Detect which cell encompasses the target text, then output its [x, y] center coordinate. 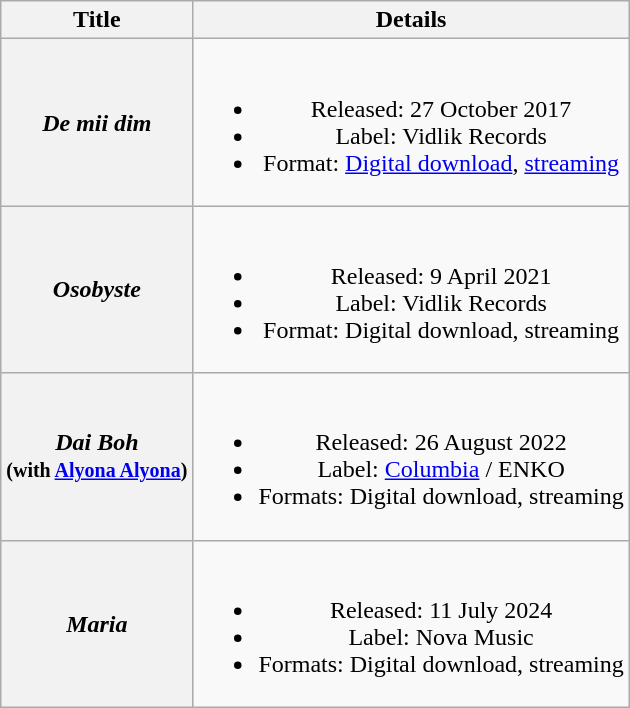
Osobyste [97, 290]
Released: 9 April 2021Label: Vidlik RecordsFormat: Digital download, streaming [411, 290]
Released: 26 August 2022Label: Columbia / ENKOFormats: Digital download, streaming [411, 456]
Dai Boh(with Alyona Alyona) [97, 456]
Title [97, 20]
Maria [97, 624]
Released: 27 October 2017Label: Vidlik RecordsFormat: Digital download, streaming [411, 122]
Details [411, 20]
De mii dim [97, 122]
Released: 11 July 2024Label: Nova MusicFormats: Digital download, streaming [411, 624]
